Provide the (x, y) coordinate of the cell's center where the given text is located.  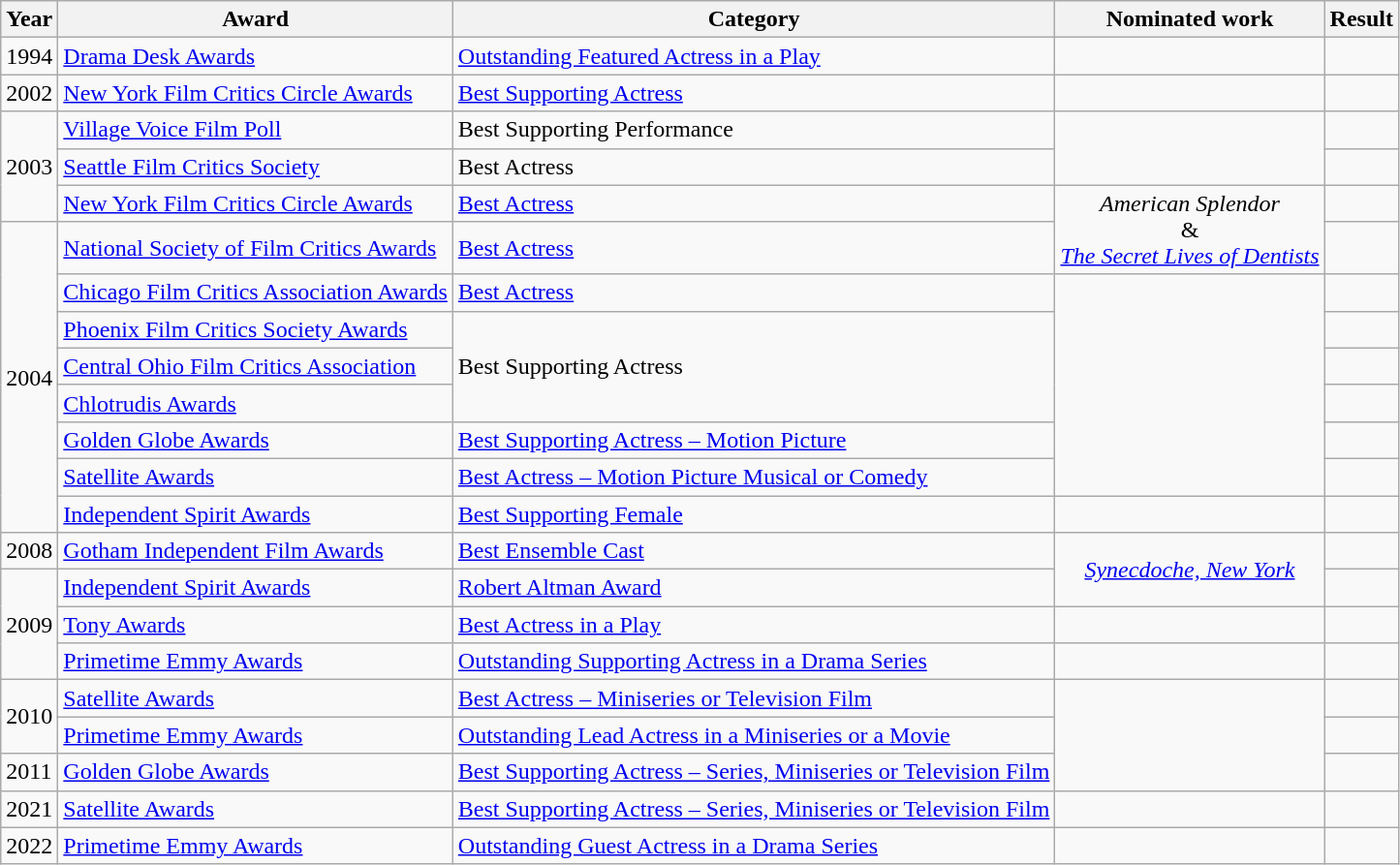
Tony Awards (256, 625)
2022 (29, 846)
Best Actress – Miniseries or Television Film (754, 698)
1994 (29, 56)
Award (256, 19)
Best Ensemble Cast (754, 551)
Synecdoche, New York (1190, 570)
2010 (29, 717)
Village Voice Film Poll (256, 130)
Chicago Film Critics Association Awards (256, 293)
Outstanding Lead Actress in a Miniseries or a Movie (754, 735)
Robert Altman Award (754, 588)
Best Actress in a Play (754, 625)
Best Supporting Actress – Motion Picture (754, 440)
2003 (29, 167)
Year (29, 19)
Outstanding Supporting Actress in a Drama Series (754, 662)
American Splendor&The Secret Lives of Dentists (1190, 230)
2009 (29, 625)
Nominated work (1190, 19)
Phoenix Film Critics Society Awards (256, 329)
Seattle Film Critics Society (256, 167)
Gotham Independent Film Awards (256, 551)
2002 (29, 93)
Drama Desk Awards (256, 56)
Chlotrudis Awards (256, 403)
Outstanding Guest Actress in a Drama Series (754, 846)
Best Supporting Female (754, 514)
National Society of Film Critics Awards (256, 248)
2011 (29, 772)
2004 (29, 377)
2008 (29, 551)
Category (754, 19)
Best Supporting Performance (754, 130)
2021 (29, 809)
Central Ohio Film Critics Association (256, 366)
Best Actress – Motion Picture Musical or Comedy (754, 477)
Outstanding Featured Actress in a Play (754, 56)
Result (1361, 19)
